Search for the cell housing the specified text and yield its [x, y] center coordinate. 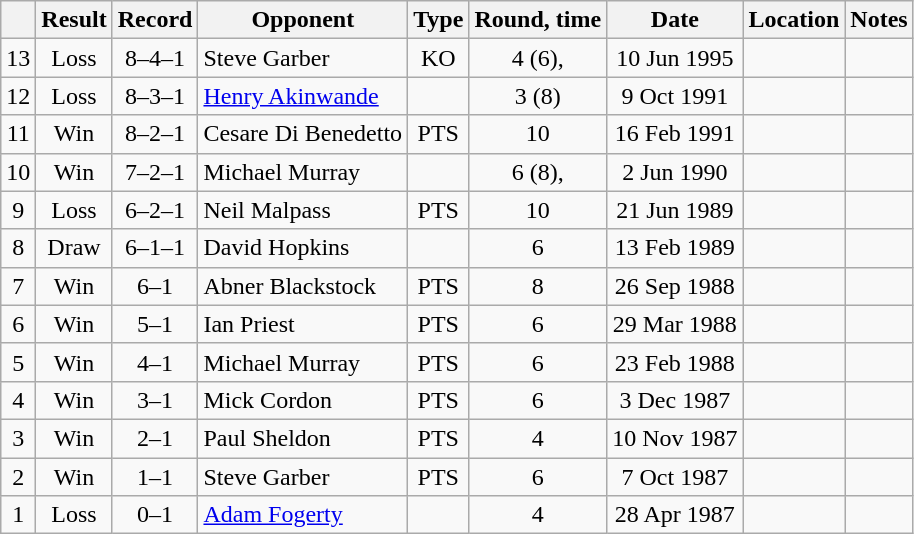
1–1 [155, 477]
6–1 [155, 286]
9 Oct 1991 [675, 96]
16 Feb 1991 [675, 134]
3 (8) [538, 96]
Draw [74, 248]
1 [18, 515]
7 Oct 1987 [675, 477]
8–3–1 [155, 96]
28 Apr 1987 [675, 515]
Round, time [538, 20]
7 [18, 286]
13 Feb 1989 [675, 248]
13 [18, 58]
Ian Priest [303, 324]
10 Jun 1995 [675, 58]
Result [74, 20]
23 Feb 1988 [675, 362]
Notes [879, 20]
Henry Akinwande [303, 96]
Record [155, 20]
9 [18, 210]
4 (6), [538, 58]
David Hopkins [303, 248]
Adam Fogerty [303, 515]
6–1–1 [155, 248]
4–1 [155, 362]
11 [18, 134]
7–2–1 [155, 172]
29 Mar 1988 [675, 324]
3 [18, 438]
12 [18, 96]
0–1 [155, 515]
5–1 [155, 324]
Date [675, 20]
KO [438, 58]
2–1 [155, 438]
21 Jun 1989 [675, 210]
6 (8), [538, 172]
Opponent [303, 20]
6–2–1 [155, 210]
2 Jun 1990 [675, 172]
26 Sep 1988 [675, 286]
8–4–1 [155, 58]
8–2–1 [155, 134]
Type [438, 20]
Abner Blackstock [303, 286]
5 [18, 362]
Mick Cordon [303, 400]
10 Nov 1987 [675, 438]
Neil Malpass [303, 210]
Location [794, 20]
Paul Sheldon [303, 438]
Cesare Di Benedetto [303, 134]
2 [18, 477]
3–1 [155, 400]
3 Dec 1987 [675, 400]
